Capture the cell that displays the provided text and extract its [X, Y] central coordinate. 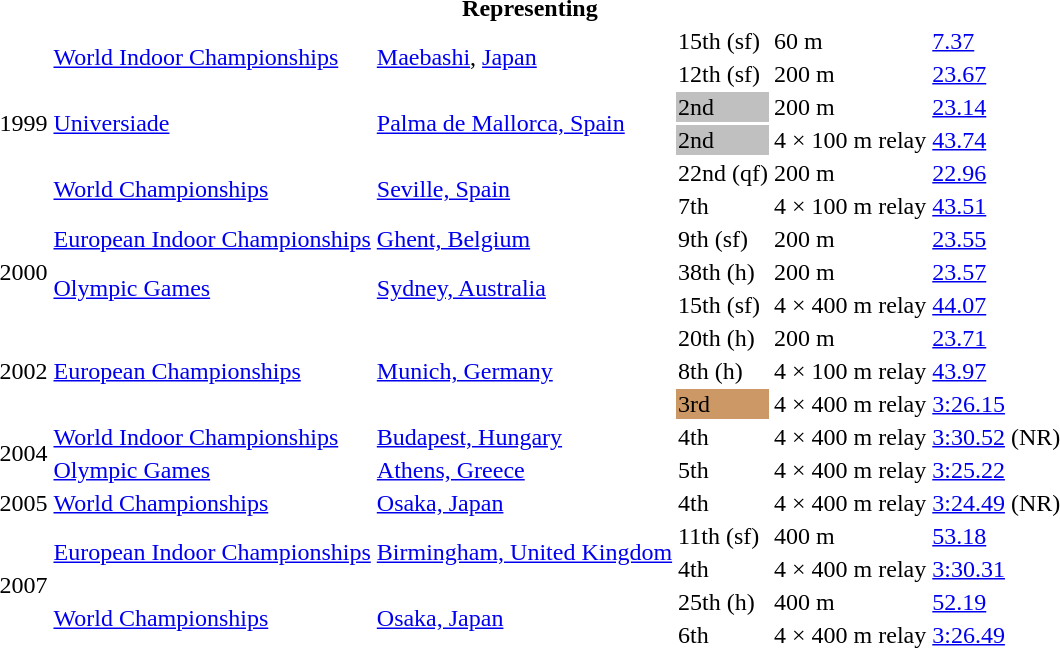
3rd [724, 404]
5th [724, 470]
Ghent, Belgium [524, 239]
Seville, Spain [524, 190]
Sydney, Australia [524, 288]
9th (sf) [724, 239]
European Championships [212, 371]
60 m [850, 41]
12th (sf) [724, 74]
Universiade [212, 124]
Munich, Germany [524, 371]
20th (h) [724, 338]
Budapest, Hungary [524, 437]
Osaka, Japan [524, 503]
Athens, Greece [524, 470]
8th (h) [724, 371]
25th (h) [724, 602]
Maebashi, Japan [524, 58]
11th (sf) [724, 536]
Birmingham, United Kingdom [524, 552]
7th [724, 206]
22nd (qf) [724, 173]
38th (h) [724, 272]
Palma de Mallorca, Spain [524, 124]
